Locate the cell with the specified text and output its [x, y] center coordinate. 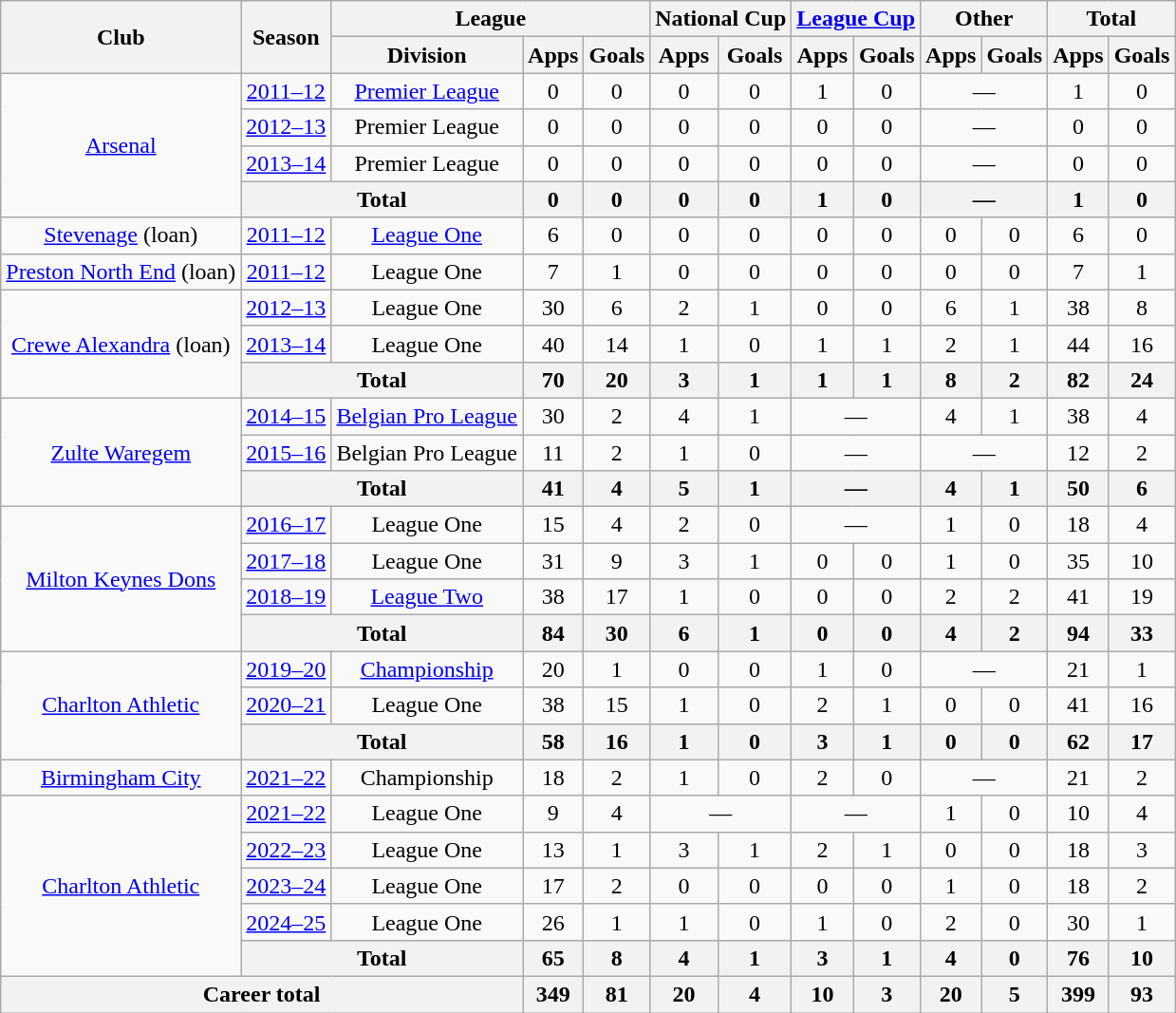
399 [1078, 994]
19 [1142, 597]
31 [553, 561]
Milton Keynes Dons [121, 579]
93 [1142, 994]
26 [553, 922]
Birmingham City [121, 778]
2020–21 [287, 705]
2016–17 [287, 525]
44 [1078, 344]
62 [1078, 741]
League Cup [856, 19]
Division [427, 55]
14 [617, 344]
2017–18 [287, 561]
349 [553, 994]
82 [1078, 380]
13 [553, 850]
81 [617, 994]
70 [553, 380]
65 [553, 958]
11 [553, 453]
Stevenage (loan) [121, 235]
58 [553, 741]
84 [553, 633]
12 [1078, 453]
24 [1142, 380]
50 [1078, 489]
94 [1078, 633]
2015–16 [287, 453]
Club [121, 37]
2018–19 [287, 597]
2014–15 [287, 416]
Preston North End (loan) [121, 272]
Other [984, 19]
40 [553, 344]
2023–24 [287, 886]
Crewe Alexandra (loan) [121, 344]
2019–20 [287, 669]
2022–23 [287, 850]
National Cup [721, 19]
Season [287, 37]
Career total [262, 994]
33 [1142, 633]
35 [1078, 561]
2024–25 [287, 922]
Arsenal [121, 145]
League Two [427, 597]
76 [1078, 958]
Zulte Waregem [121, 452]
League [491, 19]
